Extract the [x, y] coordinate from the center of the cell holding the provided text.  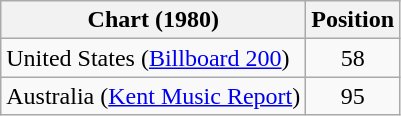
Chart (1980) [154, 20]
58 [353, 58]
United States (Billboard 200) [154, 58]
Australia (Kent Music Report) [154, 96]
95 [353, 96]
Position [353, 20]
